Extract the (x, y) coordinate from the center of the cell holding the provided text.  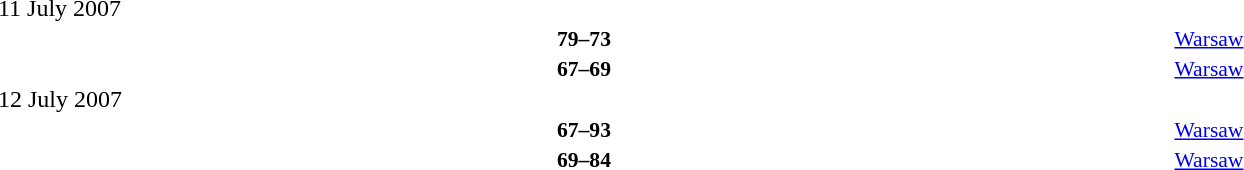
67–93 (584, 130)
67–69 (584, 68)
79–73 (584, 38)
